Identify which cell holds the provided text, then report its (x, y) central coordinate. 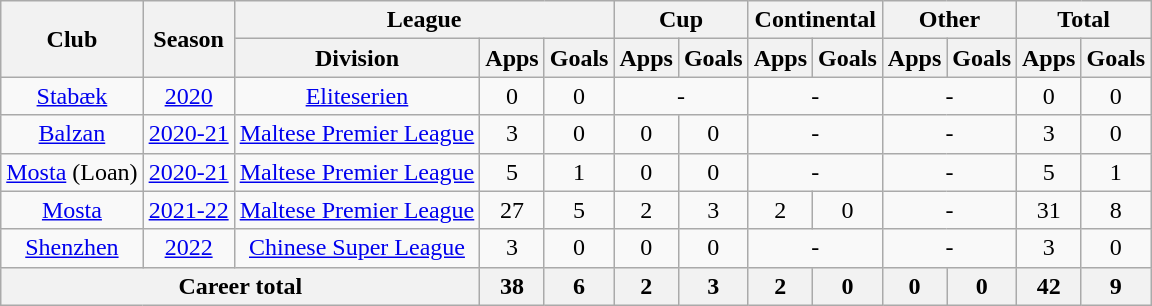
2020 (188, 96)
Division (357, 58)
27 (512, 210)
42 (1049, 286)
Chinese Super League (357, 248)
2021-22 (188, 210)
Career total (240, 286)
Stabæk (72, 96)
Eliteserien (357, 96)
8 (1116, 210)
League (424, 20)
Total (1084, 20)
Shenzhen (72, 248)
38 (512, 286)
2022 (188, 248)
Club (72, 39)
31 (1049, 210)
Mosta (Loan) (72, 172)
Mosta (72, 210)
6 (579, 286)
Continental (815, 20)
Balzan (72, 134)
9 (1116, 286)
Cup (681, 20)
Season (188, 39)
Other (949, 20)
